Determine the [x, y] coordinate at the center of the cell enclosing the given text.  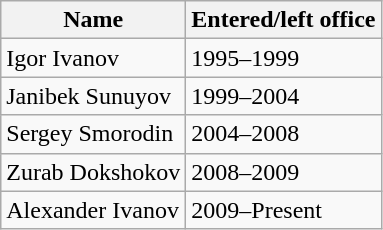
Zurab Dokshokov [94, 172]
2008–2009 [284, 172]
Alexander Ivanov [94, 210]
2004–2008 [284, 134]
Sergey Smorodin [94, 134]
1995–1999 [284, 58]
1999–2004 [284, 96]
Janibek Sunuyov [94, 96]
Igor Ivanov [94, 58]
Name [94, 20]
2009–Present [284, 210]
Entered/left office [284, 20]
